Detect which cell encompasses the target text, then output its (X, Y) center coordinate. 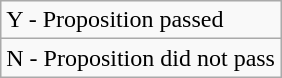
N - Proposition did not pass (141, 58)
Y - Proposition passed (141, 20)
